Search for the cell housing the specified text and yield its (X, Y) center coordinate. 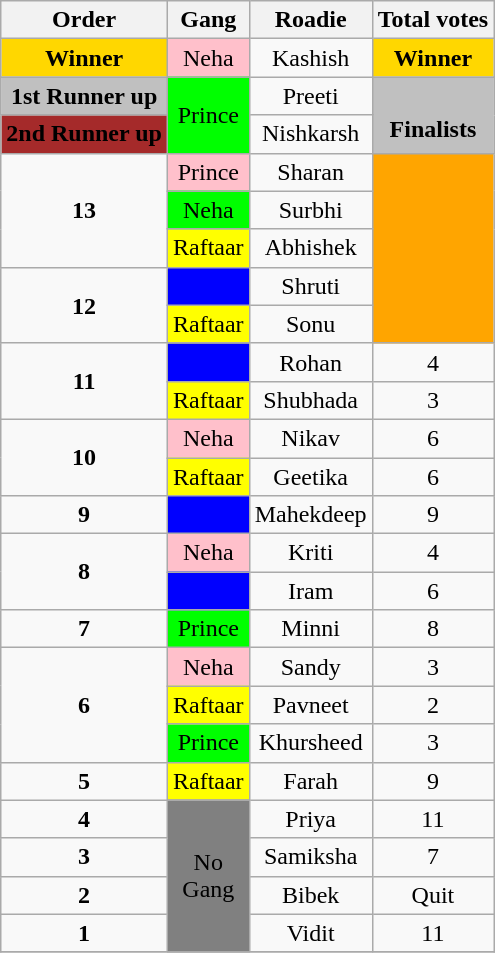
Finalists (433, 115)
Khursheed (310, 743)
Mahekdeep (310, 515)
Geetika (310, 477)
Sonu (310, 324)
Minni (310, 629)
Roadie (310, 20)
Bibek (310, 895)
Quit (433, 895)
Iram (310, 591)
Farah (310, 781)
Samiksha (310, 857)
2nd Runner up (84, 134)
12 (84, 305)
Kashish (310, 58)
Kriti (310, 553)
Nishkarsh (310, 134)
Sharan (310, 172)
NoGang (208, 876)
1st Runner up (84, 96)
Vidit (310, 933)
Gang (208, 20)
5 (84, 781)
Priya (310, 819)
Nikav (310, 438)
Shubhada (310, 400)
Sandy (310, 667)
Surbhi (310, 210)
Order (84, 20)
Shruti (310, 286)
Abhishek (310, 248)
Pavneet (310, 705)
1 (84, 933)
Total votes (433, 20)
Rohan (310, 362)
10 (84, 457)
13 (84, 210)
Preeti (310, 96)
